For the text-containing cell, return its midpoint in [X, Y] coordinate format. 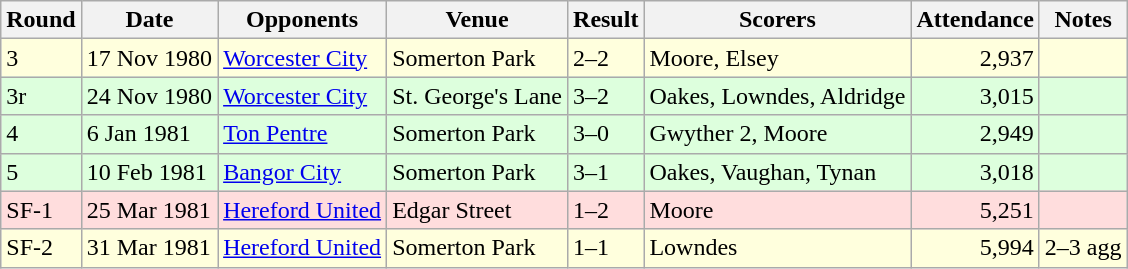
3,015 [975, 96]
3r [41, 96]
17 Nov 1980 [149, 58]
5,994 [975, 248]
Venue [478, 20]
Gwyther 2, Moore [778, 134]
5,251 [975, 210]
3–1 [606, 172]
25 Mar 1981 [149, 210]
3,018 [975, 172]
2,949 [975, 134]
3–0 [606, 134]
2–2 [606, 58]
St. George's Lane [478, 96]
Result [606, 20]
Attendance [975, 20]
Moore, Elsey [778, 58]
2–3 agg [1083, 248]
10 Feb 1981 [149, 172]
Moore [778, 210]
1–2 [606, 210]
SF-1 [41, 210]
2,937 [975, 58]
Oakes, Vaughan, Tynan [778, 172]
Opponents [302, 20]
Edgar Street [478, 210]
5 [41, 172]
SF-2 [41, 248]
Bangor City [302, 172]
Oakes, Lowndes, Aldridge [778, 96]
Round [41, 20]
Scorers [778, 20]
Notes [1083, 20]
24 Nov 1980 [149, 96]
1–1 [606, 248]
3 [41, 58]
6 Jan 1981 [149, 134]
Lowndes [778, 248]
4 [41, 134]
Ton Pentre [302, 134]
Date [149, 20]
3–2 [606, 96]
31 Mar 1981 [149, 248]
